Output the [X, Y] coordinate of the center of the cell containing the given text.  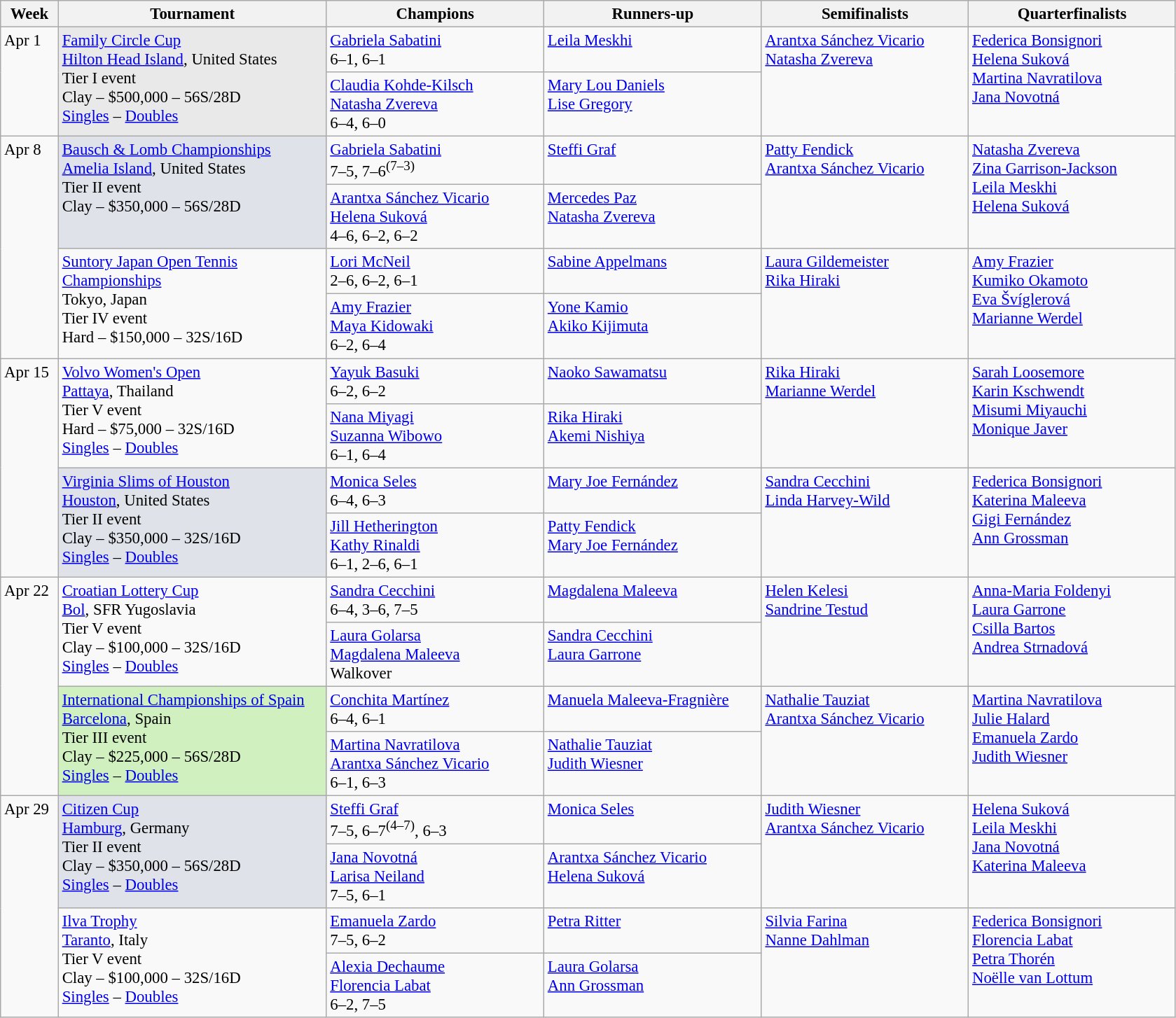
Arantxa Sánchez Vicario Helena Suková [653, 877]
Virginia Slims of Houston Houston, United StatesTier II event Clay – $350,000 – 32S/16DSingles – Doubles [192, 522]
Laura Golarsa Ann Grossman [653, 986]
Week [29, 14]
International Championships of Spain Barcelona, SpainTier III event Clay – $225,000 – 56S/28D Singles – Doubles [192, 741]
Emanuela Zardo7–5, 6–2 [436, 931]
Patty Fendick Arantxa Sánchez Vicario [865, 193]
Gabriela Sabatini6–1, 6–1 [436, 50]
Rika Hiraki Marianne Werdel [865, 413]
Claudia Kohde-Kilsch Natasha Zvereva6–4, 6–0 [436, 104]
Monica Seles [653, 819]
Bausch & Lomb Championships Amelia Island, United StatesTier II event Clay – $350,000 – 56S/28D [192, 193]
Patty Fendick Mary Joe Fernández [653, 545]
Federica Bonsignori Florencia Labat Petra Thorén Noëlle van Lottum [1072, 963]
Nathalie Tauziat Arantxa Sánchez Vicario [865, 741]
Helen Kelesi Sandrine Testud [865, 632]
Arantxa Sánchez Vicario Natasha Zvereva [865, 82]
Naoko Sawamatsu [653, 381]
Sandra Cecchini6–4, 3–6, 7–5 [436, 599]
Yone Kamio Akiko Kijimuta [653, 326]
Rika Hiraki Akemi Nishiya [653, 435]
Martina Navratilova Julie Halard Emanuela Zardo Judith Wiesner [1072, 741]
Leila Meskhi [653, 50]
Amy Frazier Maya Kidowaki6–2, 6–4 [436, 326]
Jill Hetherington Kathy Rinaldi6–1, 2–6, 6–1 [436, 545]
Ilva Trophy Taranto, ItalyTier V event Clay – $100,000 – 32S/16DSingles – Doubles [192, 963]
Sabine Appelmans [653, 272]
Family Circle Cup Hilton Head Island, United StatesTier I event Clay – $500,000 – 56S/28DSingles – Doubles [192, 82]
Volvo Women's Open Pattaya, ThailandTier V event Hard – $75,000 – 32S/16DSingles – Doubles [192, 413]
Croatian Lottery Cup Bol, SFR YugoslaviaTier V event Clay – $100,000 – 32S/16DSingles – Doubles [192, 632]
Sandra Cecchini Linda Harvey-Wild [865, 522]
Federica Bonsignori Helena Suková Martina Navratilova Jana Novotná [1072, 82]
Petra Ritter [653, 931]
Quarterfinalists [1072, 14]
Laura Gildemeister Rika Hiraki [865, 304]
Martina Navratilova Arantxa Sánchez Vicario6–1, 6–3 [436, 764]
Manuela Maleeva-Fragnière [653, 709]
Nana Miyagi Suzanna Wibowo6–1, 6–4 [436, 435]
Mary Lou Daniels Lise Gregory [653, 104]
Arantxa Sánchez Vicario Helena Suková4–6, 6–2, 6–2 [436, 217]
Silvia Farina Nanne Dahlman [865, 963]
Suntory Japan Open Tennis Championships Tokyo, JapanTier IV event Hard – $150,000 – 32S/16D [192, 304]
Apr 8 [29, 248]
Mary Joe Fernández [653, 490]
Apr 1 [29, 82]
Gabriela Sabatini7–5, 7–6(7–3) [436, 161]
Judith Wiesner Arantxa Sánchez Vicario [865, 851]
Helena Suková Leila Meskhi Jana Novotná Katerina Maleeva [1072, 851]
Jana Novotná Larisa Neiland7–5, 6–1 [436, 877]
Champions [436, 14]
Monica Seles6–4, 6–3 [436, 490]
Semifinalists [865, 14]
Apr 22 [29, 686]
Conchita Martínez6–4, 6–1 [436, 709]
Federica Bonsignori Katerina Maleeva Gigi Fernández Ann Grossman [1072, 522]
Steffi Graf7–5, 6–7(4–7), 6–3 [436, 819]
Apr 29 [29, 906]
Anna-Maria Foldenyi Laura Garrone Csilla Bartos Andrea Strnadová [1072, 632]
Apr 15 [29, 468]
Sarah Loosemore Karin Kschwendt Misumi Miyauchi Monique Javer [1072, 413]
Laura Golarsa Magdalena Maleeva Walkover [436, 655]
Tournament [192, 14]
Lori McNeil2–6, 6–2, 6–1 [436, 272]
Yayuk Basuki6–2, 6–2 [436, 381]
Natasha Zvereva Zina Garrison-Jackson Leila Meskhi Helena Suková [1072, 193]
Steffi Graf [653, 161]
Nathalie Tauziat Judith Wiesner [653, 764]
Mercedes Paz Natasha Zvereva [653, 217]
Sandra Cecchini Laura Garrone [653, 655]
Alexia Dechaume Florencia Labat6–2, 7–5 [436, 986]
Citizen Cup Hamburg, GermanyTier II event Clay – $350,000 – 56S/28DSingles – Doubles [192, 851]
Runners-up [653, 14]
Magdalena Maleeva [653, 599]
Amy Frazier Kumiko Okamoto Eva Švíglerová Marianne Werdel [1072, 304]
